Return the [X, Y] coordinate for the center point of the cell that contains the specified text.  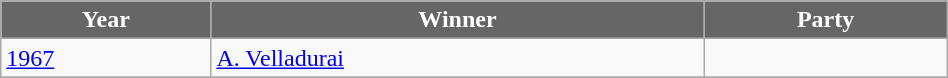
Year [106, 20]
A. Velladurai [458, 58]
Winner [458, 20]
1967 [106, 58]
Party [826, 20]
